From the cell containing the given text, extract its center point as (X, Y) coordinate. 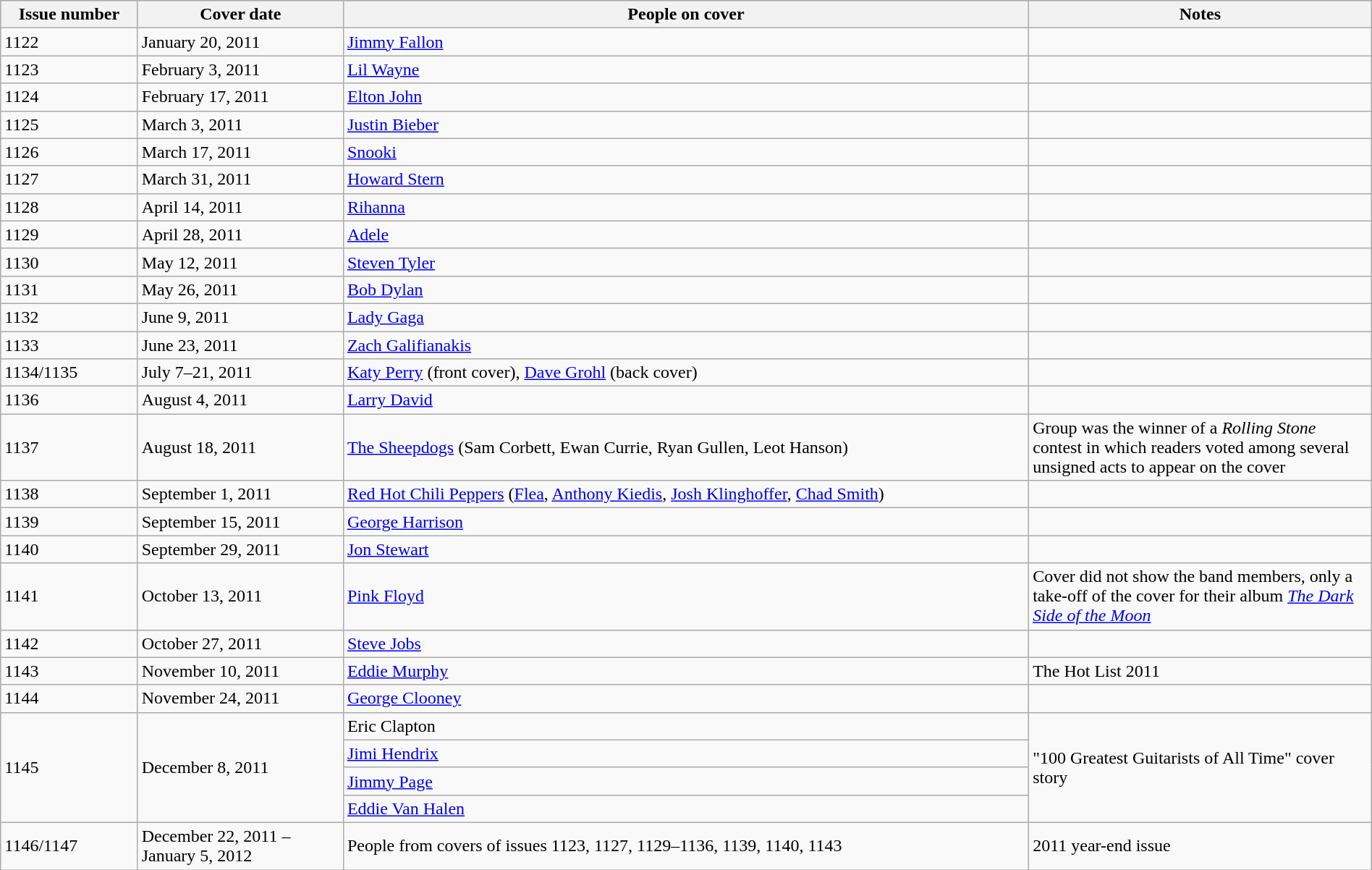
1141 (69, 596)
1138 (69, 494)
Elton John (686, 97)
October 13, 2011 (240, 596)
Steven Tyler (686, 262)
Jimmy Fallon (686, 42)
March 17, 2011 (240, 152)
2011 year-end issue (1200, 845)
January 20, 2011 (240, 42)
Eddie Van Halen (686, 808)
"100 Greatest Guitarists of All Time" cover story (1200, 767)
1145 (69, 767)
February 17, 2011 (240, 97)
Howard Stern (686, 180)
Justin Bieber (686, 124)
Lil Wayne (686, 69)
Jon Stewart (686, 549)
April 28, 2011 (240, 235)
Issue number (69, 14)
George Clooney (686, 698)
1126 (69, 152)
1132 (69, 317)
Larry David (686, 400)
December 8, 2011 (240, 767)
October 27, 2011 (240, 643)
Cover date (240, 14)
1128 (69, 207)
Red Hot Chili Peppers (Flea, Anthony Kiedis, Josh Klinghoffer, Chad Smith) (686, 494)
People on cover (686, 14)
Adele (686, 235)
1139 (69, 522)
Pink Floyd (686, 596)
1146/1147 (69, 845)
1124 (69, 97)
March 31, 2011 (240, 180)
June 9, 2011 (240, 317)
April 14, 2011 (240, 207)
Zach Galifianakis (686, 345)
1125 (69, 124)
December 22, 2011 – January 5, 2012 (240, 845)
1129 (69, 235)
1127 (69, 180)
1130 (69, 262)
September 1, 2011 (240, 494)
November 10, 2011 (240, 671)
Jimmy Page (686, 781)
1144 (69, 698)
Eddie Murphy (686, 671)
1123 (69, 69)
Jimi Hendrix (686, 753)
1131 (69, 290)
Eric Clapton (686, 726)
Steve Jobs (686, 643)
Katy Perry (front cover), Dave Grohl (back cover) (686, 373)
March 3, 2011 (240, 124)
1122 (69, 42)
Snooki (686, 152)
May 26, 2011 (240, 290)
June 23, 2011 (240, 345)
1133 (69, 345)
Group was the winner of a Rolling Stone contest in which readers voted among several unsigned acts to appear on the cover (1200, 447)
May 12, 2011 (240, 262)
The Hot List 2011 (1200, 671)
1134/1135 (69, 373)
The Sheepdogs (Sam Corbett, Ewan Currie, Ryan Gullen, Leot Hanson) (686, 447)
Rihanna (686, 207)
September 29, 2011 (240, 549)
February 3, 2011 (240, 69)
Lady Gaga (686, 317)
September 15, 2011 (240, 522)
August 4, 2011 (240, 400)
August 18, 2011 (240, 447)
1137 (69, 447)
1136 (69, 400)
Notes (1200, 14)
1142 (69, 643)
November 24, 2011 (240, 698)
People from covers of issues 1123, 1127, 1129–1136, 1139, 1140, 1143 (686, 845)
Bob Dylan (686, 290)
1143 (69, 671)
July 7–21, 2011 (240, 373)
Cover did not show the band members, only a take-off of the cover for their album The Dark Side of the Moon (1200, 596)
George Harrison (686, 522)
1140 (69, 549)
